Pinpoint the cell where the given text exists, returning its [x, y] midpoint coordinate. 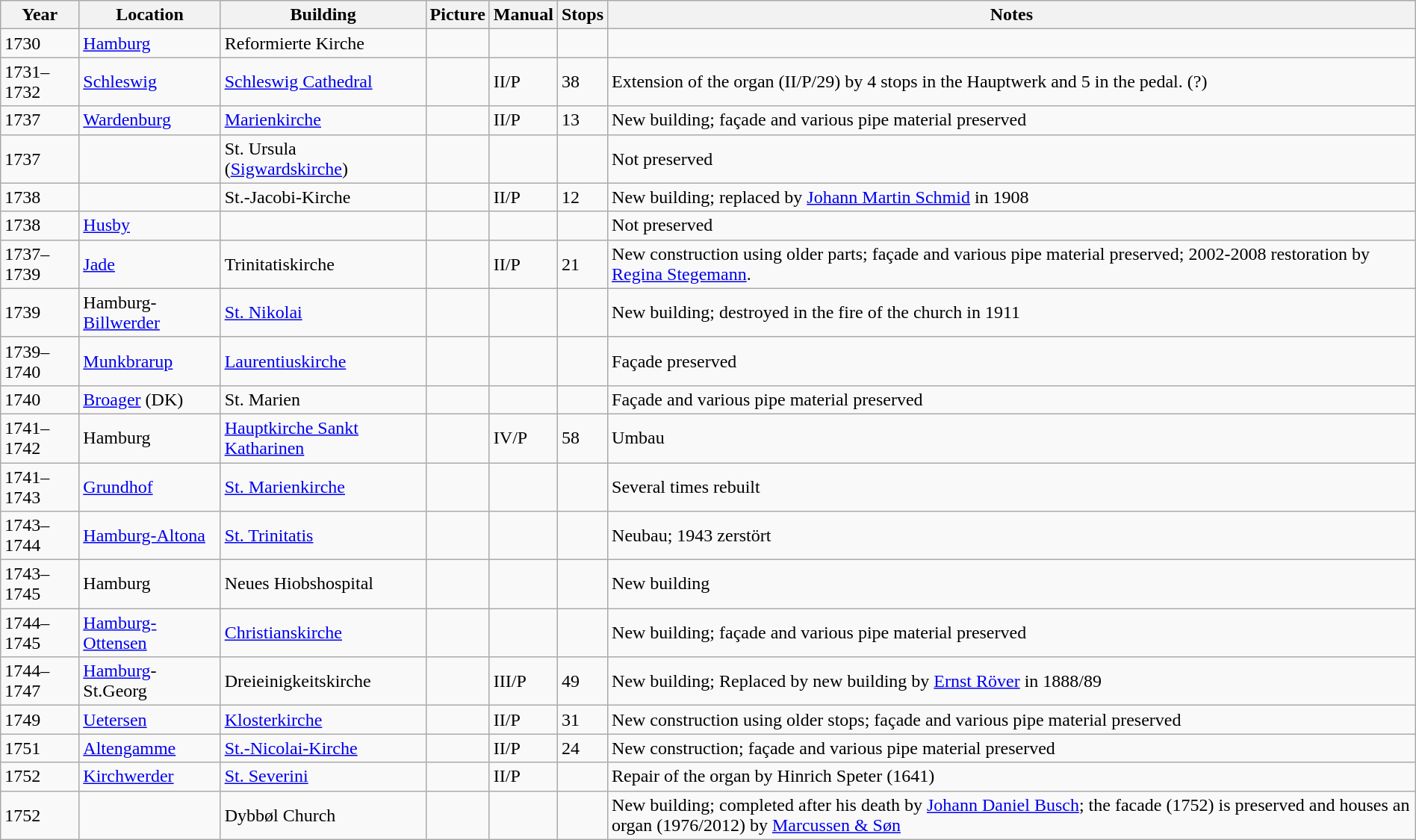
1731–1732 [40, 82]
38 [583, 82]
Repair of the organ by Hinrich Speter (1641) [1012, 777]
St. Severini [323, 777]
31 [583, 720]
1743–1744 [40, 536]
1741–1743 [40, 487]
Several times rebuilt [1012, 487]
1741–1742 [40, 438]
1739 [40, 312]
New construction using older stops; façade and various pipe material preserved [1012, 720]
New building; replaced by Johann Martin Schmid in 1908 [1012, 197]
Munkbrarup [149, 361]
New building [1012, 584]
1749 [40, 720]
St.-Nicolai-Kirche [323, 748]
Christianskirche [323, 633]
12 [583, 197]
1740 [40, 399]
St. Marienkirche [323, 487]
Hamburg-Billwerder [149, 312]
24 [583, 748]
1739–1740 [40, 361]
IV/P [523, 438]
13 [583, 120]
New construction using older parts; façade and various pipe material preserved; 2002-2008 restoration by Regina Stegemann. [1012, 264]
Kirchwerder [149, 777]
Building [323, 15]
Picture [457, 15]
1744–1745 [40, 633]
Hauptkirche Sankt Katharinen [323, 438]
1751 [40, 748]
Grundhof [149, 487]
Husby [149, 225]
Façade and various pipe material preserved [1012, 399]
1744–1747 [40, 681]
Jade [149, 264]
1730 [40, 43]
St. Trinitatis [323, 536]
58 [583, 438]
1737–1739 [40, 264]
Schleswig Cathedral [323, 82]
Year [40, 15]
Laurentiuskirche [323, 361]
Hamburg-Ottensen [149, 633]
Trinitatiskirche [323, 264]
Stops [583, 15]
New building; completed after his death by Johann Daniel Busch; the facade (1752) is preserved and houses an organ (1976/2012) by Marcussen & Søn [1012, 815]
Neubau; 1943 zerstört [1012, 536]
Façade preserved [1012, 361]
21 [583, 264]
Dybbøl Church [323, 815]
Schleswig [149, 82]
Uetersen [149, 720]
49 [583, 681]
New building; Replaced by new building by Ernst Röver in 1888/89 [1012, 681]
Extension of the organ (II/P/29) by 4 stops in the Hauptwerk and 5 in the pedal. (?) [1012, 82]
Altengamme [149, 748]
Marienkirche [323, 120]
Dreieinigkeitskirche [323, 681]
Broager (DK) [149, 399]
New construction; façade and various pipe material preserved [1012, 748]
Location [149, 15]
Reformierte Kirche [323, 43]
Manual [523, 15]
St.-Jacobi-Kirche [323, 197]
Notes [1012, 15]
New building; destroyed in the fire of the church in 1911 [1012, 312]
St. Marien [323, 399]
Hamburg-Altona [149, 536]
St. Ursula (Sigwardskirche) [323, 158]
1743–1745 [40, 584]
Umbau [1012, 438]
III/P [523, 681]
Hamburg-St.Georg [149, 681]
Klosterkirche [323, 720]
St. Nikolai [323, 312]
Wardenburg [149, 120]
Neues Hiobshospital [323, 584]
